From the cell containing the given text, extract its center point as [X, Y] coordinate. 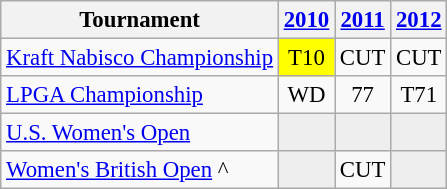
T71 [419, 95]
Kraft Nabisco Championship [140, 58]
U.S. Women's Open [140, 133]
LPGA Championship [140, 95]
2010 [306, 20]
2011 [363, 20]
77 [363, 95]
WD [306, 95]
Women's British Open ^ [140, 170]
T10 [306, 58]
Tournament [140, 20]
2012 [419, 20]
